Scan for the cell matching the given text and deliver its (x, y) coordinate at center. 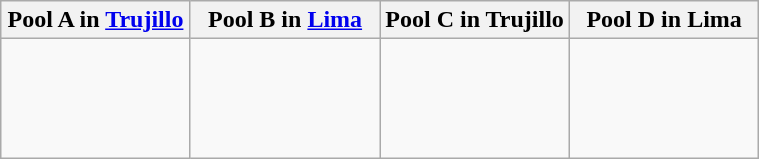
Pool D in Lima (664, 20)
Pool C in Trujillo (475, 20)
Pool B in Lima (285, 20)
Pool A in Trujillo (96, 20)
